Output the [X, Y] coordinate of the center of the cell containing the given text.  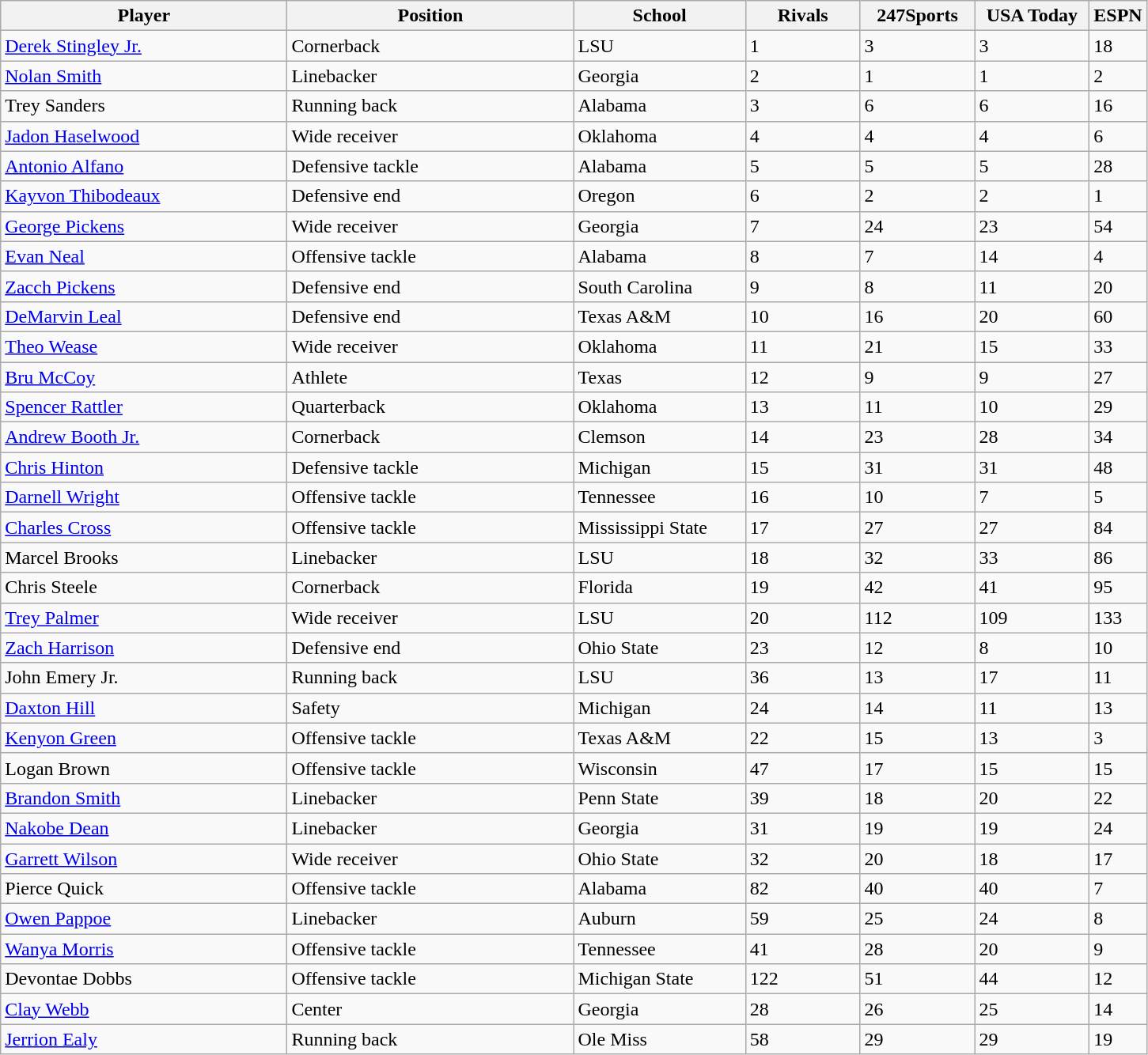
21 [918, 346]
Clay Webb [144, 1009]
51 [918, 979]
Brandon Smith [144, 798]
34 [1118, 437]
Devontae Dobbs [144, 979]
42 [918, 588]
Wanya Morris [144, 949]
Spencer Rattler [144, 407]
Penn State [660, 798]
247Sports [918, 16]
Athlete [430, 377]
Position [430, 16]
Safety [430, 708]
Wisconsin [660, 768]
USA Today [1032, 16]
Andrew Booth Jr. [144, 437]
Oregon [660, 196]
Player [144, 16]
86 [1118, 558]
Jerrion Ealy [144, 1039]
Chris Hinton [144, 467]
26 [918, 1009]
Owen Pappoe [144, 919]
Quarterback [430, 407]
48 [1118, 467]
58 [802, 1039]
44 [1032, 979]
Zach Harrison [144, 648]
Daxton Hill [144, 708]
Kenyon Green [144, 738]
Antonio Alfano [144, 166]
Texas [660, 377]
Zacch Pickens [144, 286]
Derek Stingley Jr. [144, 46]
Nakobe Dean [144, 828]
Michigan State [660, 979]
George Pickens [144, 226]
Ole Miss [660, 1039]
Rivals [802, 16]
122 [802, 979]
Pierce Quick [144, 889]
South Carolina [660, 286]
59 [802, 919]
Chris Steele [144, 588]
54 [1118, 226]
Kayvon Thibodeaux [144, 196]
Theo Wease [144, 346]
Auburn [660, 919]
Trey Sanders [144, 106]
36 [802, 678]
John Emery Jr. [144, 678]
Florida [660, 588]
DeMarvin Leal [144, 316]
Nolan Smith [144, 76]
95 [1118, 588]
Evan Neal [144, 256]
Garrett Wilson [144, 858]
ESPN [1118, 16]
Clemson [660, 437]
133 [1118, 618]
39 [802, 798]
Bru McCoy [144, 377]
84 [1118, 527]
Logan Brown [144, 768]
Trey Palmer [144, 618]
Marcel Brooks [144, 558]
Jadon Haselwood [144, 136]
Charles Cross [144, 527]
Darnell Wright [144, 497]
82 [802, 889]
47 [802, 768]
School [660, 16]
60 [1118, 316]
Mississippi State [660, 527]
109 [1032, 618]
Center [430, 1009]
112 [918, 618]
